Return [x, y] of the center of cell containing provided text 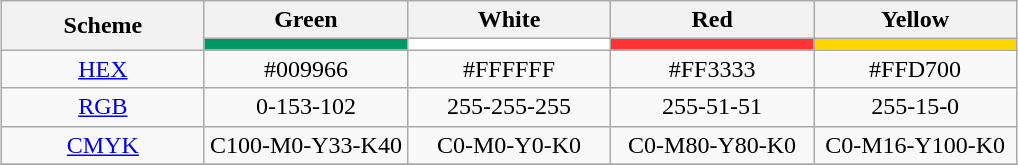
#FFD700 [916, 69]
255-255-255 [508, 107]
#FF3333 [712, 69]
White [508, 20]
Scheme [102, 26]
CMYK [102, 145]
#009966 [306, 69]
255-15-0 [916, 107]
C100-M0-Y33-K40 [306, 145]
0-153-102 [306, 107]
Green [306, 20]
RGB [102, 107]
Red [712, 20]
C0-M0-Y0-K0 [508, 145]
255-51-51 [712, 107]
Yellow [916, 20]
C0-M16-Y100-K0 [916, 145]
HEX [102, 69]
#FFFFFF [508, 69]
C0-M80-Y80-K0 [712, 145]
